Locate the cell with the specified text and output its (x, y) center coordinate. 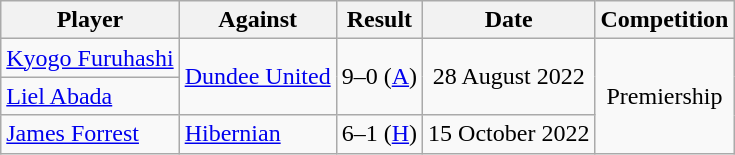
Competition (664, 20)
6–1 (H) (379, 134)
James Forrest (90, 134)
Liel Abada (90, 96)
Against (258, 20)
Premiership (664, 96)
Hibernian (258, 134)
28 August 2022 (509, 77)
Player (90, 20)
Result (379, 20)
15 October 2022 (509, 134)
9–0 (A) (379, 77)
Date (509, 20)
Kyogo Furuhashi (90, 58)
Dundee United (258, 77)
